Find where the given text appears and provide that cell's center as (x, y) coordinate. 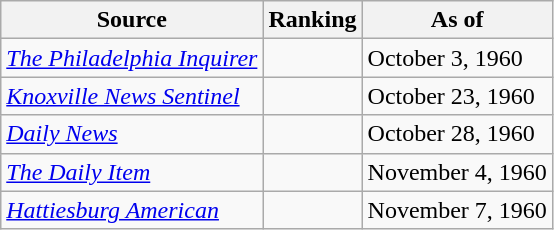
The Philadelphia Inquirer (132, 58)
October 28, 1960 (457, 134)
As of (457, 20)
October 3, 1960 (457, 58)
Daily News (132, 134)
Hattiesburg American (132, 210)
Knoxville News Sentinel (132, 96)
Source (132, 20)
November 7, 1960 (457, 210)
Ranking (312, 20)
October 23, 1960 (457, 96)
November 4, 1960 (457, 172)
The Daily Item (132, 172)
